Locate the cell with the specified text and output its (X, Y) center coordinate. 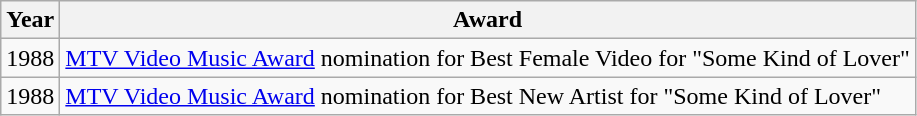
Award (488, 20)
MTV Video Music Award nomination for Best Female Video for "Some Kind of Lover" (488, 58)
MTV Video Music Award nomination for Best New Artist for "Some Kind of Lover" (488, 96)
Year (30, 20)
